Capture the cell that displays the provided text and extract its (x, y) central coordinate. 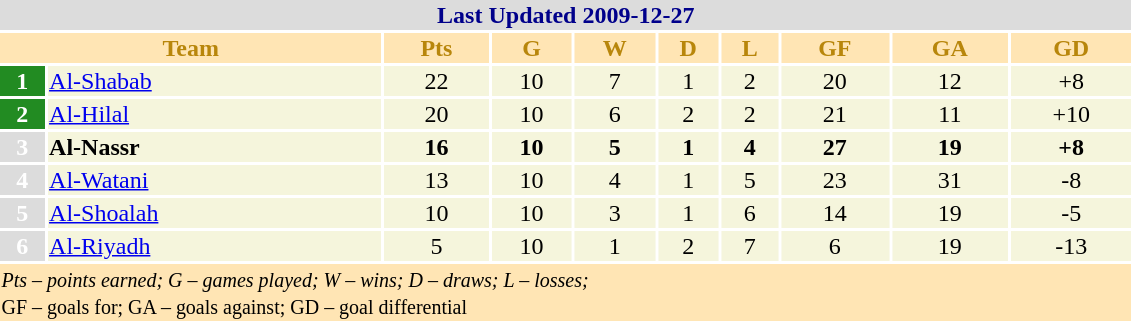
GA (950, 48)
G (531, 48)
Al-Shoalah (215, 213)
W (615, 48)
27 (835, 147)
Al-Nassr (215, 147)
22 (436, 81)
23 (835, 180)
Al-Shabab (215, 81)
GF (835, 48)
Team (190, 48)
14 (835, 213)
11 (950, 114)
Al-Watani (215, 180)
Pts (436, 48)
L (749, 48)
D (688, 48)
Al-Riyadh (215, 246)
13 (436, 180)
Al-Hilal (215, 114)
16 (436, 147)
31 (950, 180)
21 (835, 114)
12 (950, 81)
